Search for the cell housing the specified text and yield its [X, Y] center coordinate. 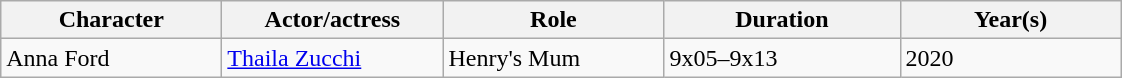
Henry's Mum [554, 58]
Character [112, 20]
Year(s) [1010, 20]
2020 [1010, 58]
Anna Ford [112, 58]
9x05–9x13 [782, 58]
Role [554, 20]
Thaila Zucchi [332, 58]
Duration [782, 20]
Actor/actress [332, 20]
